Detect which cell encompasses the target text, then output its [x, y] center coordinate. 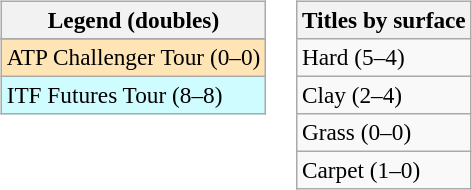
Carpet (1–0) [384, 171]
Grass (0–0) [384, 133]
ATP Challenger Tour (0–0) [133, 57]
Legend (doubles) [133, 20]
ITF Futures Tour (8–8) [133, 95]
Clay (2–4) [384, 95]
Titles by surface [384, 20]
Hard (5–4) [384, 57]
